Search for the cell housing the specified text and yield its [X, Y] center coordinate. 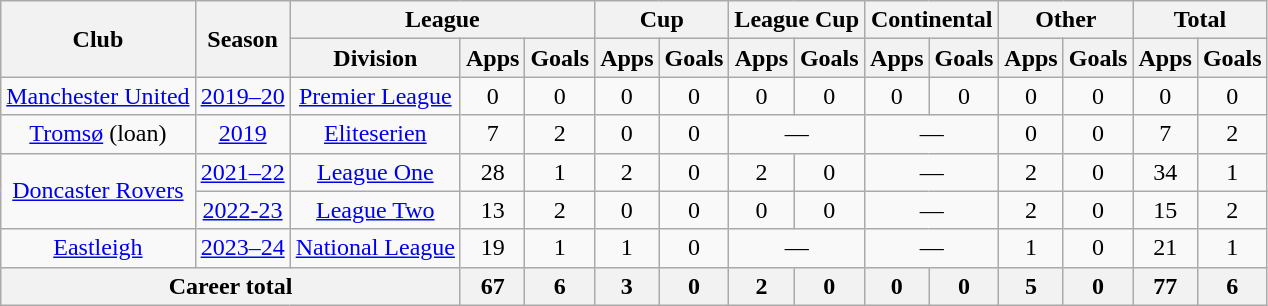
5 [1031, 286]
2022-23 [242, 210]
15 [1165, 210]
3 [627, 286]
Other [1066, 20]
2019–20 [242, 96]
13 [492, 210]
Doncaster Rovers [98, 191]
Tromsø (loan) [98, 134]
Cup [662, 20]
Continental [932, 20]
2023–24 [242, 248]
Premier League [375, 96]
Season [242, 39]
21 [1165, 248]
League [442, 20]
Division [375, 58]
2021–22 [242, 172]
2019 [242, 134]
National League [375, 248]
Eliteserien [375, 134]
19 [492, 248]
Eastleigh [98, 248]
League Cup [797, 20]
Manchester United [98, 96]
77 [1165, 286]
28 [492, 172]
Total [1200, 20]
67 [492, 286]
Career total [231, 286]
34 [1165, 172]
League One [375, 172]
League Two [375, 210]
Club [98, 39]
